Identify which cell holds the provided text, then report its [X, Y] central coordinate. 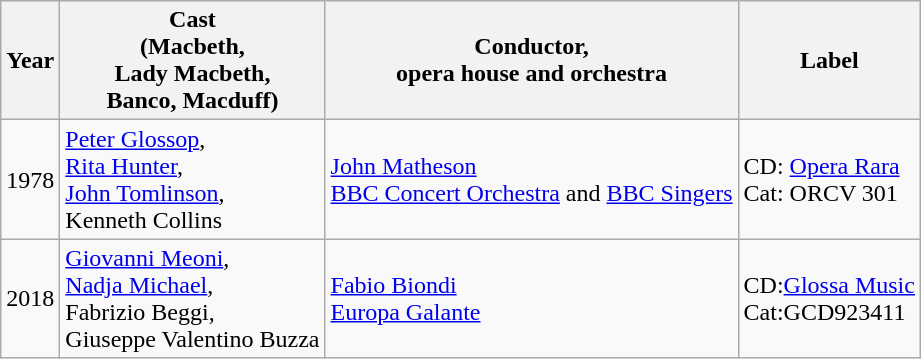
Conductor,opera house and orchestra [532, 60]
Fabio BiondiEuropa Galante [532, 298]
2018 [30, 298]
CD: Opera RaraCat: ORCV 301 [829, 180]
Peter Glossop,Rita Hunter,John Tomlinson,Kenneth Collins [192, 180]
1978 [30, 180]
Cast(Macbeth,Lady Macbeth,Banco, Macduff) [192, 60]
Giovanni Meoni,Nadja Michael,Fabrizio Beggi,Giuseppe Valentino Buzza [192, 298]
CD:Glossa MusicCat:GCD923411 [829, 298]
Year [30, 60]
Label [829, 60]
John MathesonBBC Concert Orchestra and BBC Singers [532, 180]
